Pinpoint the cell where the given text exists, returning its [X, Y] midpoint coordinate. 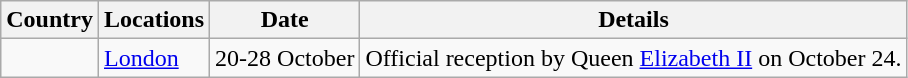
20-28 October [285, 58]
Details [634, 20]
Date [285, 20]
Country [50, 20]
Locations [154, 20]
London [154, 58]
Official reception by Queen Elizabeth II on October 24. [634, 58]
